Scan for the cell matching the given text and deliver its [X, Y] coordinate at center. 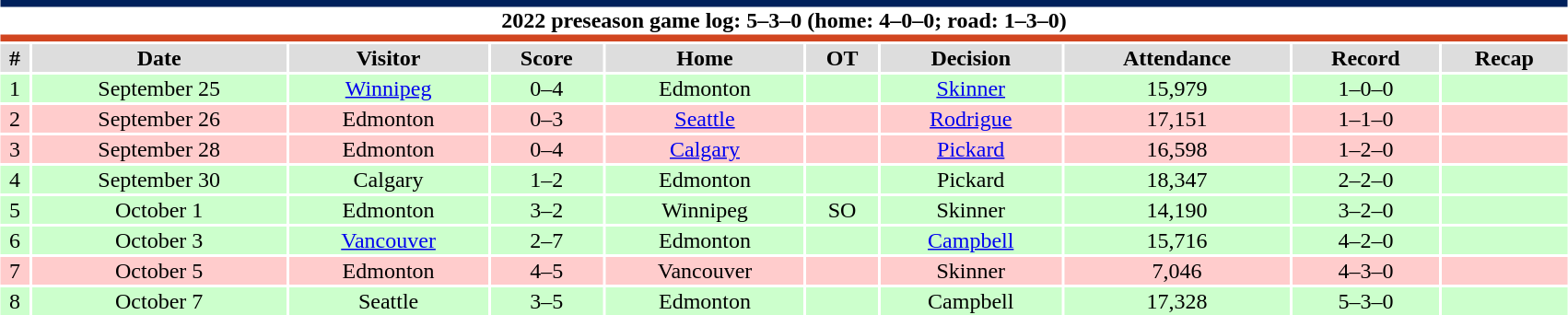
16,598 [1177, 149]
3–5 [546, 301]
Visitor [389, 58]
4–2–0 [1365, 240]
Decision [971, 58]
# [15, 58]
Date [158, 58]
1–1–0 [1365, 119]
3 [15, 149]
4 [15, 180]
September 26 [158, 119]
4–3–0 [1365, 271]
September 25 [158, 88]
Score [546, 58]
7,046 [1177, 271]
September 28 [158, 149]
1 [15, 88]
October 5 [158, 271]
Attendance [1177, 58]
1–2–0 [1365, 149]
7 [15, 271]
4–5 [546, 271]
0–3 [546, 119]
Recap [1505, 58]
1–0–0 [1365, 88]
15,716 [1177, 240]
2022 preseason game log: 5–3–0 (home: 4–0–0; road: 1–3–0) [784, 20]
15,979 [1177, 88]
5–3–0 [1365, 301]
Rodrigue [971, 119]
2 [15, 119]
October 7 [158, 301]
October 3 [158, 240]
September 30 [158, 180]
3–2 [546, 210]
OT [842, 58]
6 [15, 240]
8 [15, 301]
2–2–0 [1365, 180]
1–2 [546, 180]
October 1 [158, 210]
SO [842, 210]
Home [704, 58]
Record [1365, 58]
17,328 [1177, 301]
17,151 [1177, 119]
14,190 [1177, 210]
3–2–0 [1365, 210]
18,347 [1177, 180]
5 [15, 210]
2–7 [546, 240]
